Return the [x, y] coordinate for the center point of the cell that contains the specified text.  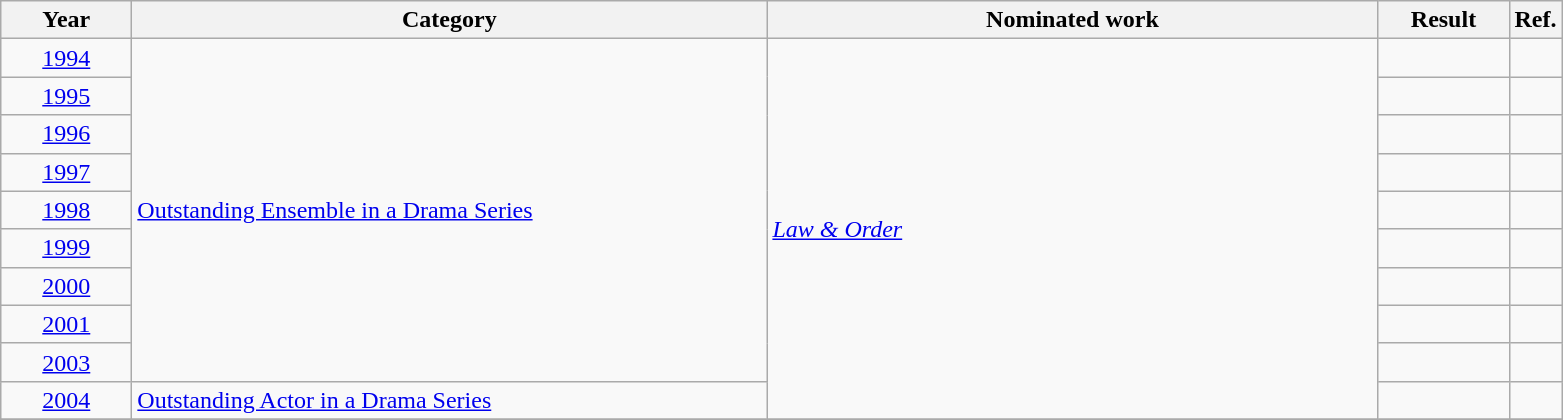
2000 [66, 286]
Nominated work [1072, 20]
Law & Order [1072, 230]
1999 [66, 248]
Year [66, 20]
2003 [66, 362]
1994 [66, 58]
1996 [66, 134]
Outstanding Ensemble in a Drama Series [450, 210]
2001 [66, 324]
1998 [66, 210]
1995 [66, 96]
Result [1444, 20]
Outstanding Actor in a Drama Series [450, 400]
1997 [66, 172]
2004 [66, 400]
Ref. [1536, 20]
Category [450, 20]
